Pinpoint the cell where the given text exists, returning its (x, y) midpoint coordinate. 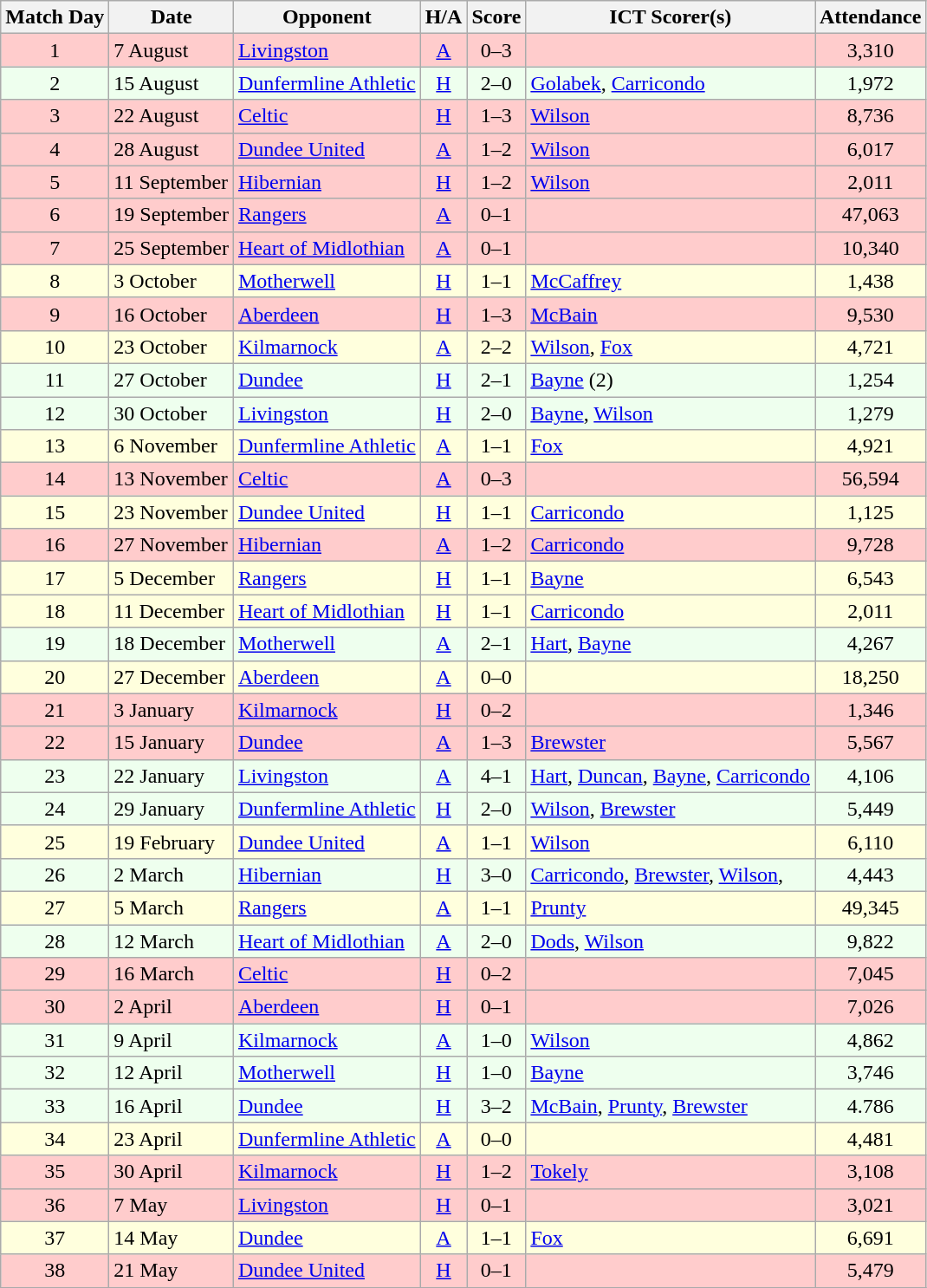
1 (55, 50)
Wilson, Brewster (671, 809)
21 (55, 710)
9,822 (870, 940)
49,345 (870, 907)
38 (55, 1271)
16 (55, 545)
10,340 (870, 248)
3–2 (496, 1106)
23 (55, 776)
ICT Scorer(s) (671, 17)
30 (55, 1007)
2 April (172, 1007)
Opponent (327, 17)
22 January (172, 776)
Golabek, Carricondo (671, 83)
7 (55, 248)
26 (55, 875)
18,250 (870, 677)
3 October (172, 281)
4.786 (870, 1106)
29 January (172, 809)
20 (55, 677)
7 August (172, 50)
McCaffrey (671, 281)
8 (55, 281)
27 December (172, 677)
1,438 (870, 281)
5,567 (870, 743)
4,862 (870, 1040)
31 (55, 1040)
35 (55, 1172)
McBain, Prunty, Brewster (671, 1106)
1,972 (870, 83)
19 September (172, 215)
5 March (172, 907)
2–2 (496, 347)
14 (55, 479)
12 April (172, 1073)
5 (55, 182)
27 October (172, 380)
27 November (172, 545)
Score (496, 17)
13 (55, 446)
18 December (172, 644)
12 (55, 413)
3,021 (870, 1205)
30 April (172, 1172)
36 (55, 1205)
3 (55, 116)
37 (55, 1238)
28 August (172, 149)
Tokely (671, 1172)
28 (55, 940)
4,443 (870, 875)
14 May (172, 1238)
Dods, Wilson (671, 940)
6,110 (870, 842)
6,691 (870, 1238)
Wilson, Fox (671, 347)
15 January (172, 743)
Hart, Duncan, Bayne, Carricondo (671, 776)
5,479 (870, 1271)
H/A (444, 17)
13 November (172, 479)
23 October (172, 347)
8,736 (870, 116)
5,449 (870, 809)
9 (55, 314)
16 March (172, 974)
6 (55, 215)
4,721 (870, 347)
9,728 (870, 545)
22 August (172, 116)
Bayne, Wilson (671, 413)
11 (55, 380)
McBain (671, 314)
2 March (172, 875)
4–1 (496, 776)
25 (55, 842)
16 October (172, 314)
Carricondo, Brewster, Wilson, (671, 875)
4,106 (870, 776)
Prunty (671, 907)
3–0 (496, 875)
1,254 (870, 380)
1,279 (870, 413)
16 April (172, 1106)
4,921 (870, 446)
21 May (172, 1271)
7,045 (870, 974)
12 March (172, 940)
22 (55, 743)
9 April (172, 1040)
23 April (172, 1139)
1,346 (870, 710)
23 November (172, 512)
2 (55, 83)
3,746 (870, 1073)
6 November (172, 446)
9,530 (870, 314)
Brewster (671, 743)
3,108 (870, 1172)
3 January (172, 710)
4,267 (870, 644)
33 (55, 1106)
Date (172, 17)
11 September (172, 182)
24 (55, 809)
5 December (172, 578)
17 (55, 578)
32 (55, 1073)
30 October (172, 413)
Match Day (55, 17)
6,543 (870, 578)
15 August (172, 83)
Hart, Bayne (671, 644)
47,063 (870, 215)
29 (55, 974)
6,017 (870, 149)
4,481 (870, 1139)
19 February (172, 842)
34 (55, 1139)
19 (55, 644)
7 May (172, 1205)
10 (55, 347)
3,310 (870, 50)
1,125 (870, 512)
15 (55, 512)
Bayne (2) (671, 380)
4 (55, 149)
25 September (172, 248)
27 (55, 907)
11 December (172, 611)
Attendance (870, 17)
7,026 (870, 1007)
56,594 (870, 479)
18 (55, 611)
